Identify which cell holds the provided text, then report its (X, Y) central coordinate. 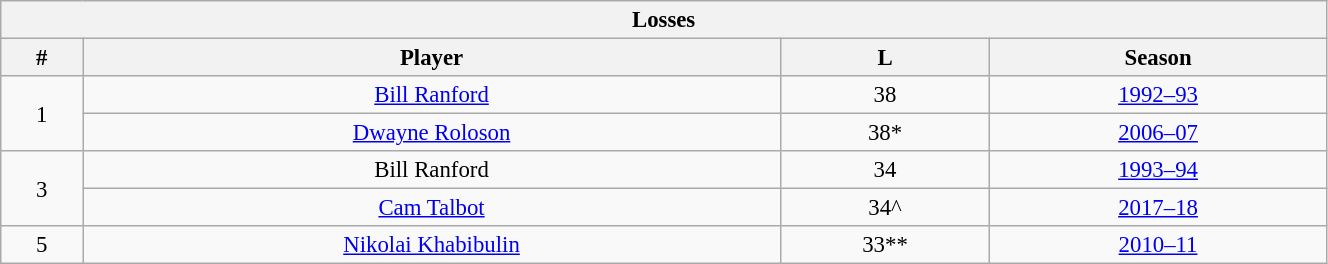
5 (42, 245)
L (884, 58)
33** (884, 245)
2010–11 (1158, 245)
Nikolai Khabibulin (432, 245)
Cam Talbot (432, 208)
2006–07 (1158, 133)
34 (884, 170)
Losses (664, 20)
38 (884, 95)
1992–93 (1158, 95)
Season (1158, 58)
34^ (884, 208)
# (42, 58)
2017–18 (1158, 208)
Player (432, 58)
1993–94 (1158, 170)
38* (884, 133)
3 (42, 188)
Dwayne Roloson (432, 133)
1 (42, 114)
